Locate the cell with the specified text and output its [x, y] center coordinate. 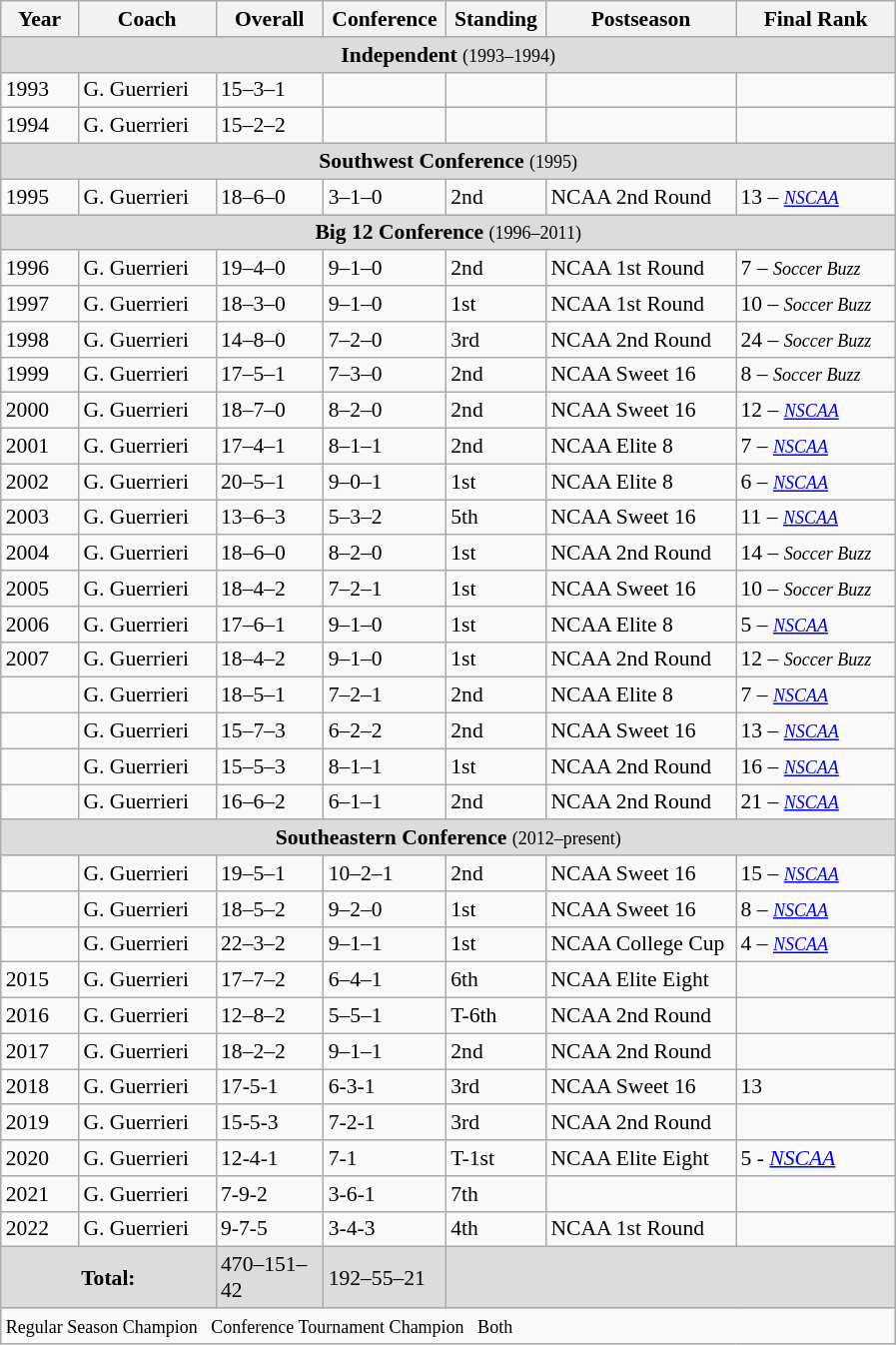
17-5-1 [270, 1087]
4 – NSCAA [815, 944]
2006 [40, 625]
Independent (1993–1994) [448, 55]
21 – NSCAA [815, 802]
15 – NSCAA [815, 873]
20–5–1 [270, 482]
1998 [40, 340]
6–1–1 [386, 802]
10–2–1 [386, 873]
18–5–2 [270, 909]
17–7–2 [270, 980]
13–6–3 [270, 518]
14–8–0 [270, 340]
6-3-1 [386, 1087]
1999 [40, 375]
15-5-3 [270, 1123]
1996 [40, 269]
3-4-3 [386, 1229]
Year [40, 19]
15–7–3 [270, 731]
7 – Soccer Buzz [815, 269]
13 [815, 1087]
T-6th [495, 1016]
9–2–0 [386, 909]
2001 [40, 447]
2002 [40, 482]
NCAA College Cup [640, 944]
1995 [40, 197]
8 – NSCAA [815, 909]
12 – Soccer Buzz [815, 660]
5th [495, 518]
18–3–0 [270, 304]
17–5–1 [270, 375]
2017 [40, 1051]
24 – Soccer Buzz [815, 340]
Conference [386, 19]
1997 [40, 304]
7-9-2 [270, 1194]
17–4–1 [270, 447]
9-7-5 [270, 1229]
19–4–0 [270, 269]
19–5–1 [270, 873]
2018 [40, 1087]
2015 [40, 980]
Final Rank [815, 19]
2004 [40, 554]
7-2-1 [386, 1123]
1994 [40, 126]
5–5–1 [386, 1016]
3-6-1 [386, 1194]
18–2–2 [270, 1051]
6–4–1 [386, 980]
4th [495, 1229]
1993 [40, 90]
Postseason [640, 19]
Southwest Conference (1995) [448, 162]
2003 [40, 518]
Regular Season Champion Conference Tournament Champion Both [448, 1326]
5–3–2 [386, 518]
11 – NSCAA [815, 518]
12 – NSCAA [815, 411]
2021 [40, 1194]
Big 12 Conference (1996–2011) [448, 233]
18–7–0 [270, 411]
17–6–1 [270, 625]
22–3–2 [270, 944]
2000 [40, 411]
8 – Soccer Buzz [815, 375]
Coach [147, 19]
7th [495, 1194]
16 – NSCAA [815, 766]
7-1 [386, 1158]
Total: [108, 1277]
Overall [270, 19]
192–55–21 [386, 1277]
12–8–2 [270, 1016]
7–3–0 [386, 375]
5 - NSCAA [815, 1158]
15–2–2 [270, 126]
Standing [495, 19]
Southeastern Conference (2012–present) [448, 838]
7–2–0 [386, 340]
15–3–1 [270, 90]
9–0–1 [386, 482]
2020 [40, 1158]
6th [495, 980]
6 – NSCAA [815, 482]
470–151–42 [270, 1277]
2016 [40, 1016]
3–1–0 [386, 197]
2019 [40, 1123]
2005 [40, 589]
2007 [40, 660]
T-1st [495, 1158]
14 – Soccer Buzz [815, 554]
15–5–3 [270, 766]
6–2–2 [386, 731]
12-4-1 [270, 1158]
2022 [40, 1229]
18–5–1 [270, 695]
5 – NSCAA [815, 625]
16–6–2 [270, 802]
